Pinpoint the cell where the given text exists, returning its (X, Y) midpoint coordinate. 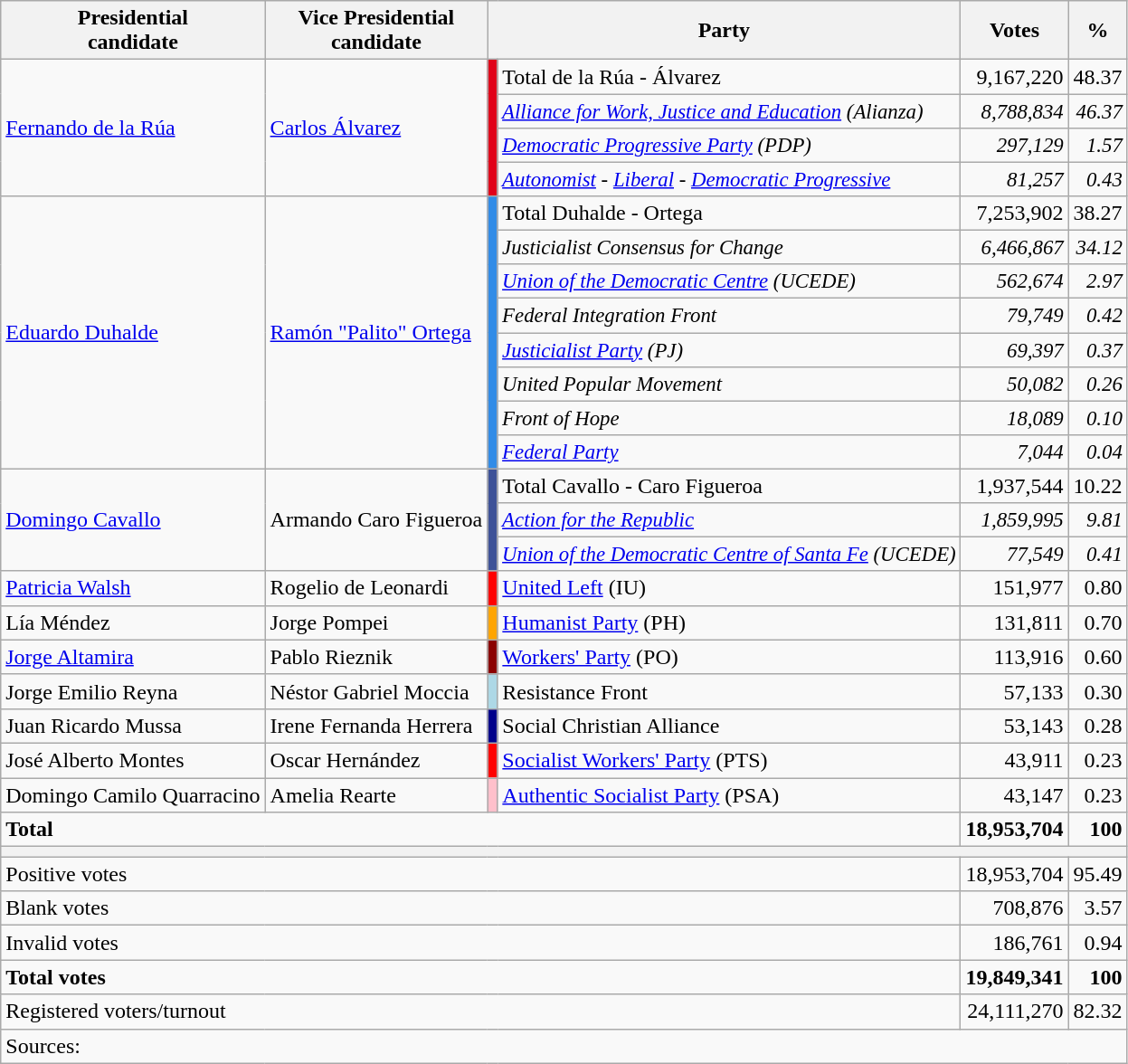
18,089 (1015, 418)
Oscar Hernández (376, 760)
8,788,834 (1015, 111)
Jorge Emilio Reyna (133, 691)
79,749 (1015, 316)
Domingo Cavallo (133, 519)
Fernando de la Rúa (133, 128)
19,849,341 (1015, 977)
Ramón "Palito" Ortega (376, 333)
Workers' Party (PO) (729, 657)
6,466,867 (1015, 248)
95.49 (1098, 874)
Sources: (564, 1046)
7,044 (1015, 451)
297,129 (1015, 145)
Irene Fernanda Herrera (376, 726)
Vice Presidentialcandidate (376, 31)
United Left (IU) (729, 588)
81,257 (1015, 179)
Patricia Walsh (133, 588)
151,977 (1015, 588)
708,876 (1015, 908)
24,111,270 (1015, 1012)
Total de la Rúa - Álvarez (729, 77)
57,133 (1015, 691)
1,937,544 (1015, 486)
United Popular Movement (729, 384)
Presidentialcandidate (133, 31)
77,549 (1015, 555)
53,143 (1015, 726)
0.26 (1098, 384)
José Alberto Montes (133, 760)
2.97 (1098, 281)
43,911 (1015, 760)
0.60 (1098, 657)
1,859,995 (1015, 520)
131,811 (1015, 622)
113,916 (1015, 657)
Front of Hope (729, 418)
Votes (1015, 31)
Autonomist - Liberal - Democratic Progressive (729, 179)
0.10 (1098, 418)
0.94 (1098, 943)
48.37 (1098, 77)
Justicialist Consensus for Change (729, 248)
Union of the Democratic Centre of Santa Fe (UCEDE) (729, 555)
Juan Ricardo Mussa (133, 726)
Invalid votes (481, 943)
82.32 (1098, 1012)
Resistance Front (729, 691)
0.41 (1098, 555)
Humanist Party (PH) (729, 622)
9,167,220 (1015, 77)
% (1098, 31)
0.28 (1098, 726)
38.27 (1098, 214)
0.43 (1098, 179)
Registered voters/turnout (481, 1012)
43,147 (1015, 795)
34.12 (1098, 248)
Federal Party (729, 451)
Action for the Republic (729, 520)
1.57 (1098, 145)
Party (724, 31)
Democratic Progressive Party (PDP) (729, 145)
Authentic Socialist Party (PSA) (729, 795)
Total Duhalde - Ortega (729, 214)
0.42 (1098, 316)
Néstor Gabriel Moccia (376, 691)
Socialist Workers' Party (PTS) (729, 760)
Alliance for Work, Justice and Education (Alianza) (729, 111)
7,253,902 (1015, 214)
Total (481, 830)
Positive votes (481, 874)
0.30 (1098, 691)
Justicialist Party (PJ) (729, 350)
562,674 (1015, 281)
0.37 (1098, 350)
0.70 (1098, 622)
Lía Méndez (133, 622)
Armando Caro Figueroa (376, 519)
10.22 (1098, 486)
50,082 (1015, 384)
Union of the Democratic Centre (UCEDE) (729, 281)
Domingo Camilo Quarracino (133, 795)
Eduardo Duhalde (133, 333)
186,761 (1015, 943)
Rogelio de Leonardi (376, 588)
Jorge Pompei (376, 622)
0.04 (1098, 451)
Jorge Altamira (133, 657)
0.80 (1098, 588)
3.57 (1098, 908)
Carlos Álvarez (376, 128)
69,397 (1015, 350)
Social Christian Alliance (729, 726)
Total votes (481, 977)
Amelia Rearte (376, 795)
9.81 (1098, 520)
Pablo Rieznik (376, 657)
Federal Integration Front (729, 316)
46.37 (1098, 111)
Total Cavallo - Caro Figueroa (729, 486)
Blank votes (481, 908)
